From the cell containing the given text, extract its center point as (X, Y) coordinate. 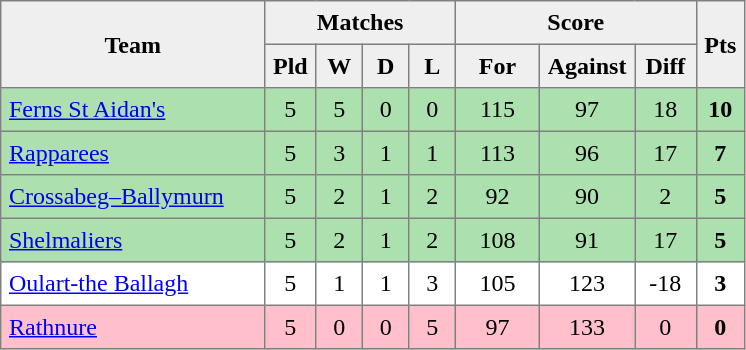
Pld (290, 66)
133 (586, 327)
Team (133, 44)
92 (497, 197)
Against (586, 66)
123 (586, 284)
7 (720, 153)
113 (497, 153)
Shelmaliers (133, 240)
For (497, 66)
Score (576, 23)
10 (720, 110)
Oulart-the Ballagh (133, 284)
96 (586, 153)
Rathnure (133, 327)
Rapparees (133, 153)
Matches (360, 23)
-18 (666, 284)
Ferns St Aidan's (133, 110)
115 (497, 110)
Pts (720, 44)
108 (497, 240)
Diff (666, 66)
L (432, 66)
18 (666, 110)
90 (586, 197)
91 (586, 240)
D (385, 66)
W (339, 66)
Crossabeg–Ballymurn (133, 197)
105 (497, 284)
